For the text-containing cell, return its midpoint in [X, Y] coordinate format. 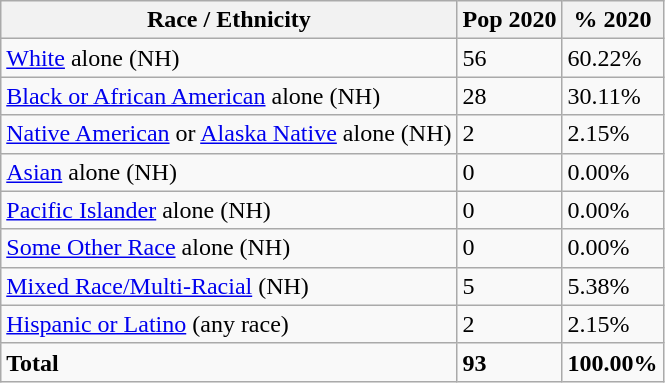
% 2020 [612, 20]
Asian alone (NH) [229, 172]
Hispanic or Latino (any race) [229, 324]
5 [510, 286]
Mixed Race/Multi-Racial (NH) [229, 286]
Native American or Alaska Native alone (NH) [229, 134]
Race / Ethnicity [229, 20]
60.22% [612, 58]
56 [510, 58]
30.11% [612, 96]
Pop 2020 [510, 20]
Some Other Race alone (NH) [229, 248]
28 [510, 96]
100.00% [612, 362]
White alone (NH) [229, 58]
5.38% [612, 286]
Total [229, 362]
93 [510, 362]
Pacific Islander alone (NH) [229, 210]
Black or African American alone (NH) [229, 96]
